Locate the cell with the specified text and output its (X, Y) center coordinate. 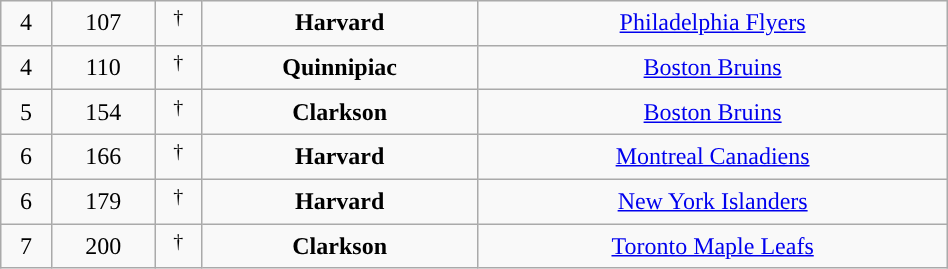
7 (26, 246)
Philadelphia Flyers (712, 24)
179 (103, 202)
154 (103, 112)
5 (26, 112)
Toronto Maple Leafs (712, 246)
166 (103, 156)
New York Islanders (712, 202)
110 (103, 68)
Quinnipiac (340, 68)
Montreal Canadiens (712, 156)
200 (103, 246)
107 (103, 24)
